Return [x, y] of the center of cell containing provided text 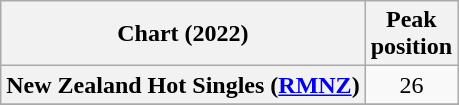
26 [411, 85]
Chart (2022) [183, 34]
New Zealand Hot Singles (RMNZ) [183, 85]
Peakposition [411, 34]
